Determine the (x, y) coordinate at the center of the cell enclosing the given text.  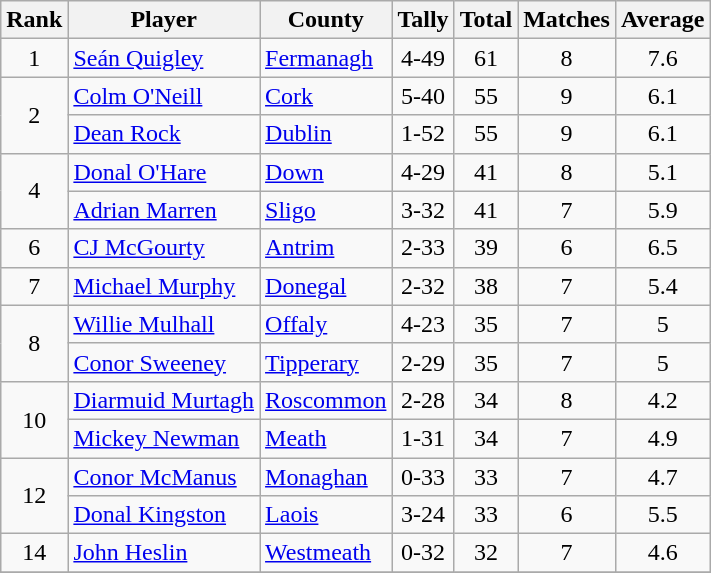
4.2 (662, 400)
Mickey Newman (164, 438)
0-32 (423, 553)
38 (486, 286)
Rank (34, 20)
2-29 (423, 362)
Seán Quigley (164, 58)
Cork (326, 96)
Down (326, 172)
3-24 (423, 515)
Total (486, 20)
Antrim (326, 248)
4-29 (423, 172)
1-52 (423, 134)
Donal O'Hare (164, 172)
61 (486, 58)
5.1 (662, 172)
4-49 (423, 58)
Roscommon (326, 400)
0-33 (423, 477)
4 (34, 191)
32 (486, 553)
Dean Rock (164, 134)
Conor McManus (164, 477)
County (326, 20)
39 (486, 248)
John Heslin (164, 553)
2 (34, 115)
5-40 (423, 96)
4.6 (662, 553)
2-32 (423, 286)
2-33 (423, 248)
4-23 (423, 324)
12 (34, 496)
Diarmuid Murtagh (164, 400)
2-28 (423, 400)
Meath (326, 438)
1-31 (423, 438)
3-32 (423, 210)
5.4 (662, 286)
Dublin (326, 134)
Westmeath (326, 553)
1 (34, 58)
14 (34, 553)
4.9 (662, 438)
10 (34, 419)
Matches (567, 20)
Player (164, 20)
5.9 (662, 210)
5.5 (662, 515)
Offaly (326, 324)
Adrian Marren (164, 210)
Colm O'Neill (164, 96)
Monaghan (326, 477)
Laois (326, 515)
Michael Murphy (164, 286)
Average (662, 20)
Donegal (326, 286)
Sligo (326, 210)
CJ McGourty (164, 248)
Fermanagh (326, 58)
Tally (423, 20)
Donal Kingston (164, 515)
7.6 (662, 58)
Willie Mulhall (164, 324)
6.5 (662, 248)
Tipperary (326, 362)
Conor Sweeney (164, 362)
4.7 (662, 477)
